Find where the given text appears and provide that cell's center as [x, y] coordinate. 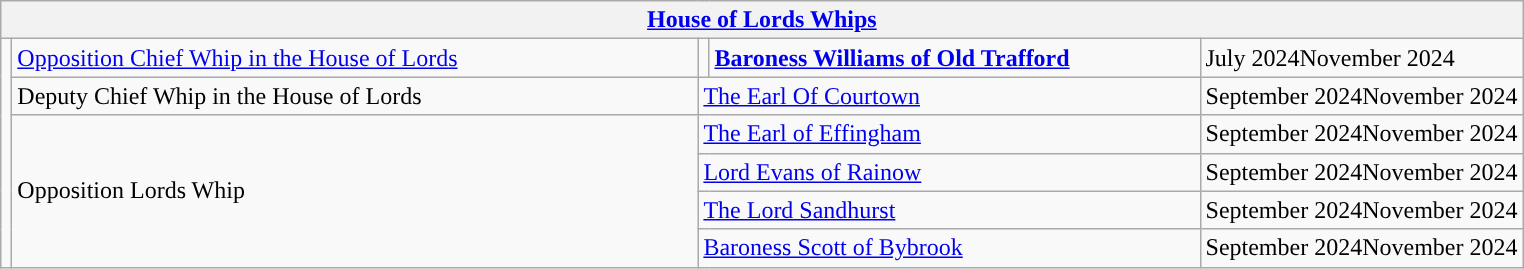
Baroness Scott of Bybrook [949, 248]
The Earl Of Courtown [949, 96]
July 2024November 2024 [1362, 58]
Baroness Williams of Old Trafford [954, 58]
House of Lords Whips [762, 20]
Deputy Chief Whip in the House of Lords [355, 96]
Opposition Lords Whip [355, 191]
Lord Evans of Rainow [949, 172]
The Lord Sandhurst [949, 210]
Opposition Chief Whip in the House of Lords [355, 58]
The Earl of Effingham [949, 134]
